Return the [x, y] coordinate for the center point of the cell that contains the specified text.  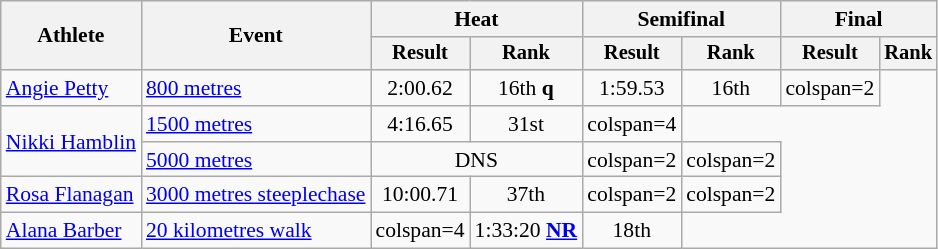
16th q [526, 88]
1:59.53 [632, 88]
5000 metres [256, 160]
Semifinal [681, 19]
Athlete [71, 36]
Alana Barber [71, 231]
Event [256, 36]
4:16.65 [420, 124]
16th [730, 88]
Heat [476, 19]
DNS [476, 160]
Final [858, 19]
3000 metres steeplechase [256, 195]
Nikki Hamblin [71, 142]
10:00.71 [420, 195]
800 metres [256, 88]
Rosa Flanagan [71, 195]
Angie Petty [71, 88]
31st [526, 124]
2:00.62 [420, 88]
37th [526, 195]
18th [632, 231]
1500 metres [256, 124]
1:33:20 NR [526, 231]
20 kilometres walk [256, 231]
